Find where the given text appears and provide that cell's center as [x, y] coordinate. 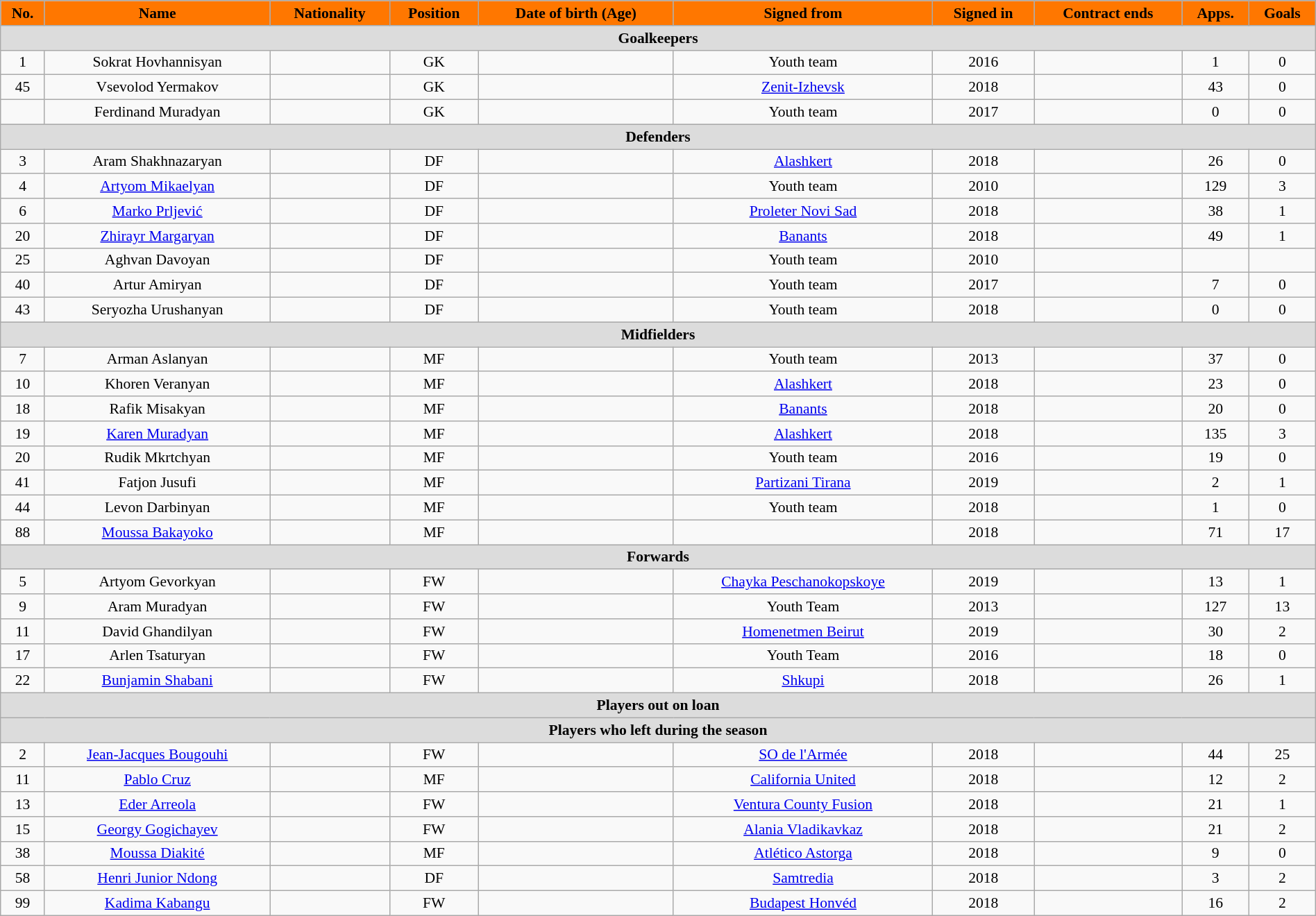
Georgy Gogichayev [157, 829]
Artur Amiryan [157, 285]
71 [1216, 532]
Players who left during the season [658, 730]
SO de l'Armée [803, 755]
Ferdinand Muradyan [157, 112]
Henri Junior Ndong [157, 879]
22 [23, 681]
16 [1216, 904]
Fatjon Jusufi [157, 483]
Signed in [984, 13]
40 [23, 285]
Rudik Mkrtchyan [157, 458]
Bunjamin Shabani [157, 681]
Pablo Cruz [157, 780]
Apps. [1216, 13]
Vsevolod Yermakov [157, 87]
David Ghandilyan [157, 631]
Levon Darbinyan [157, 508]
Eder Arreola [157, 804]
30 [1216, 631]
6 [23, 211]
Atlético Astorga [803, 854]
Arlen Tsaturyan [157, 656]
Goals [1283, 13]
Date of birth (Age) [576, 13]
135 [1216, 434]
Kadima Kabangu [157, 904]
Proleter Novi Sad [803, 211]
Rafik Misakyan [157, 409]
58 [23, 879]
Alania Vladikavkaz [803, 829]
Partizani Tirana [803, 483]
Goalkeepers [658, 38]
Zhirayr Margaryan [157, 236]
Karen Muradyan [157, 434]
Artyom Gevorkyan [157, 582]
Artyom Mikaelyan [157, 187]
88 [23, 532]
Moussa Bakayoko [157, 532]
Zenit-Izhevsk [803, 87]
12 [1216, 780]
Forwards [658, 557]
Arman Aslanyan [157, 359]
Jean-Jacques Bougouhi [157, 755]
Position [434, 13]
129 [1216, 187]
49 [1216, 236]
Shkupi [803, 681]
41 [23, 483]
4 [23, 187]
Nationality [330, 13]
Ventura County Fusion [803, 804]
No. [23, 13]
99 [23, 904]
Aghvan Davoyan [157, 260]
23 [1216, 384]
California United [803, 780]
Defenders [658, 137]
45 [23, 87]
Sokrat Hovhannisyan [157, 62]
Contract ends [1108, 13]
Samtredia [803, 879]
Khoren Veranyan [157, 384]
5 [23, 582]
10 [23, 384]
Moussa Diakité [157, 854]
Seryozha Urushanyan [157, 310]
Homenetmen Beirut [803, 631]
Players out on loan [658, 706]
37 [1216, 359]
Aram Muradyan [157, 607]
Aram Shakhnazaryan [157, 162]
Chayka Peschanokopskoye [803, 582]
15 [23, 829]
Budapest Honvéd [803, 904]
Midfielders [658, 334]
Name [157, 13]
Marko Prljević [157, 211]
127 [1216, 607]
Signed from [803, 13]
